Pinpoint the cell where the given text exists, returning its [X, Y] midpoint coordinate. 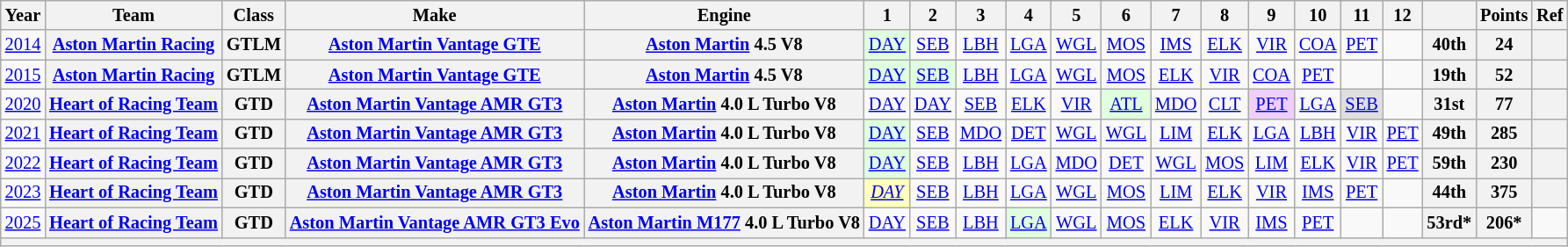
2022 [23, 163]
Ref [1550, 15]
77 [1504, 104]
206* [1504, 222]
2020 [23, 104]
Aston Martin M177 4.0 L Turbo V8 [724, 222]
52 [1504, 75]
2 [933, 15]
8 [1225, 15]
9 [1272, 15]
Year [23, 15]
Make [435, 15]
1 [887, 15]
375 [1504, 193]
49th [1449, 134]
44th [1449, 193]
CLT [1225, 104]
31st [1449, 104]
4 [1029, 15]
59th [1449, 163]
Points [1504, 15]
40th [1449, 45]
Class [254, 15]
ATL [1126, 104]
5 [1077, 15]
10 [1318, 15]
2014 [23, 45]
24 [1504, 45]
3 [980, 15]
230 [1504, 163]
2023 [23, 193]
7 [1175, 15]
Team [134, 15]
2015 [23, 75]
285 [1504, 134]
2025 [23, 222]
53rd* [1449, 222]
12 [1403, 15]
Engine [724, 15]
19th [1449, 75]
2021 [23, 134]
11 [1362, 15]
Aston Martin Vantage AMR GT3 Evo [435, 222]
6 [1126, 15]
